Output the (x, y) coordinate of the center of the cell containing the given text.  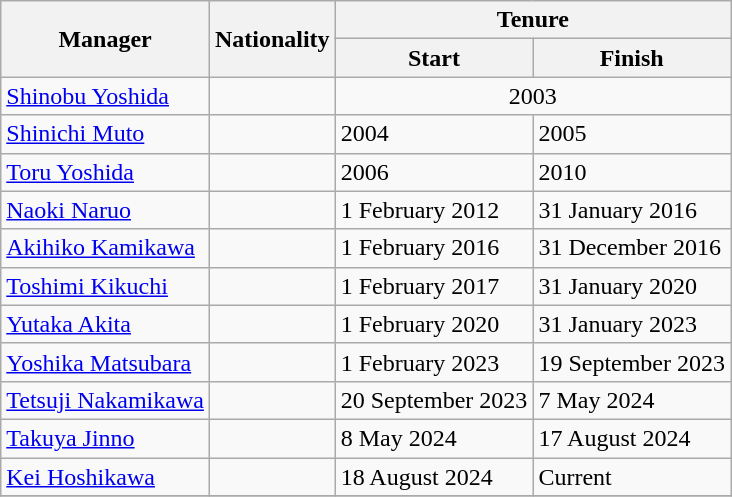
2003 (532, 96)
7 May 2024 (632, 400)
31 December 2016 (632, 248)
31 January 2016 (632, 210)
1 February 2017 (434, 286)
Manager (106, 39)
Yoshika Matsubara (106, 362)
Yutaka Akita (106, 324)
Finish (632, 58)
2010 (632, 172)
Tenure (532, 20)
Shinichi Muto (106, 134)
8 May 2024 (434, 438)
Akihiko Kamikawa (106, 248)
31 January 2020 (632, 286)
18 August 2024 (434, 477)
19 September 2023 (632, 362)
1 February 2012 (434, 210)
Takuya Jinno (106, 438)
Kei Hoshikawa (106, 477)
1 February 2023 (434, 362)
Toshimi Kikuchi (106, 286)
2005 (632, 134)
1 February 2016 (434, 248)
Naoki Naruo (106, 210)
Tetsuji Nakamikawa (106, 400)
Current (632, 477)
1 February 2020 (434, 324)
2004 (434, 134)
31 January 2023 (632, 324)
Toru Yoshida (106, 172)
17 August 2024 (632, 438)
2006 (434, 172)
20 September 2023 (434, 400)
Start (434, 58)
Nationality (272, 39)
Shinobu Yoshida (106, 96)
